Scan for the cell matching the given text and deliver its [X, Y] coordinate at center. 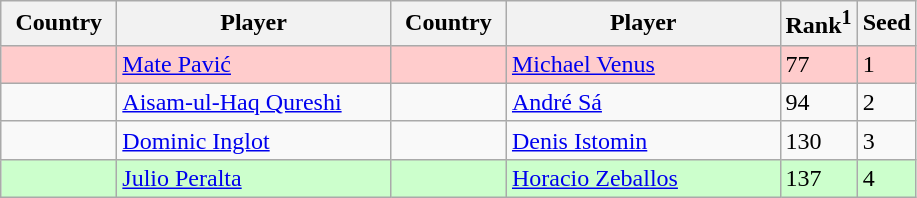
137 [818, 178]
Mate Pavić [254, 64]
3 [886, 140]
Horacio Zeballos [643, 178]
77 [818, 64]
Aisam-ul-Haq Qureshi [254, 102]
2 [886, 102]
4 [886, 178]
Seed [886, 24]
1 [886, 64]
André Sá [643, 102]
Julio Peralta [254, 178]
Rank1 [818, 24]
Michael Venus [643, 64]
Denis Istomin [643, 140]
Dominic Inglot [254, 140]
94 [818, 102]
130 [818, 140]
